Extract the [x, y] coordinate from the center of the cell holding the provided text.  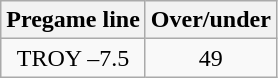
TROY –7.5 [74, 58]
Pregame line [74, 20]
Over/under [210, 20]
49 [210, 58]
